Pinpoint the cell where the given text exists, returning its (x, y) midpoint coordinate. 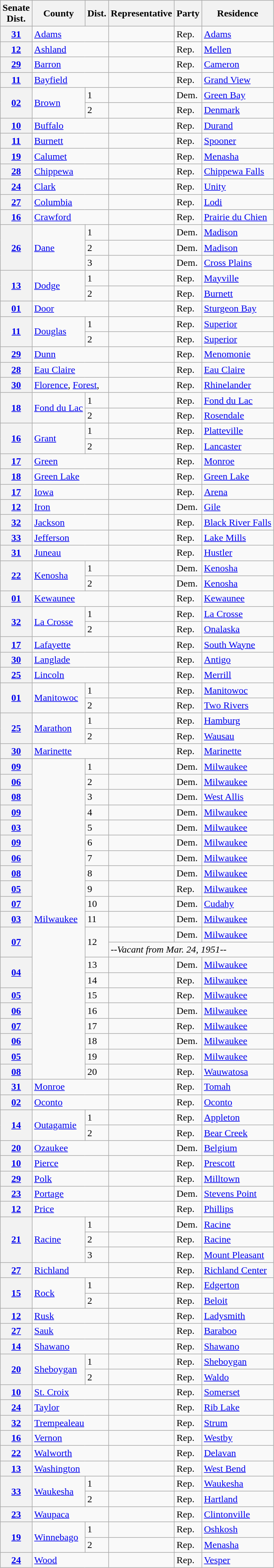
Jackson (71, 522)
Mayville (237, 278)
Green (71, 461)
Milltown (237, 1178)
Prairie du Chien (237, 217)
4 (97, 812)
--Vacant from Mar. 24, 1951-- (191, 950)
Cameron (237, 65)
Wausau (237, 736)
Ozaukee (71, 1148)
Grant (59, 438)
Durand (237, 125)
Denmark (237, 110)
Iron (71, 507)
21 (16, 1240)
Lodi (237, 202)
SenateDist. (16, 14)
Crawford (71, 217)
Rhinelander (237, 385)
Dunn (71, 354)
Winnebago (59, 1537)
Waldo (237, 1377)
West Bend (237, 1469)
Ashland (71, 49)
Door (71, 309)
Chippewa Falls (237, 171)
Washington (71, 1469)
Sauk (71, 1331)
Calumet (71, 156)
Platteville (237, 431)
Walworth (71, 1453)
Waupaca (71, 1514)
Hartland (237, 1499)
Rusk (71, 1316)
Dodge (59, 286)
Bear Creek (237, 1133)
Taylor (71, 1407)
Polk (71, 1178)
Chippewa (71, 171)
Outagamie (59, 1125)
Barron (71, 65)
Baraboo (237, 1331)
8 (97, 873)
Antigo (237, 660)
Tomah (237, 1087)
Beloit (237, 1301)
Vesper (237, 1560)
Ladysmith (237, 1316)
9 (97, 888)
Rosendale (237, 415)
6 (97, 843)
Columbia (71, 202)
Black River Falls (237, 522)
Green Bay (237, 95)
Dist. (97, 14)
Lancaster (237, 446)
Menomonie (237, 354)
Juneau (71, 553)
Pierce (71, 1163)
Richland (71, 1270)
Vernon (71, 1438)
Portage (71, 1194)
Mellen (237, 49)
St. Croix (71, 1392)
Cudahy (237, 904)
Residence (237, 14)
Arena (237, 492)
Bayfield (71, 80)
Prescott (237, 1163)
Price (71, 1209)
Rock (59, 1293)
Party (188, 14)
Hamburg (237, 721)
Westby (237, 1438)
Buffalo (71, 125)
Two Rivers (237, 706)
Brown (59, 103)
County (59, 14)
Strum (237, 1423)
Oshkosh (237, 1530)
Unity (237, 186)
Wood (71, 1560)
Merrill (237, 675)
Wauwatosa (237, 1072)
7 (97, 858)
Rib Lake (237, 1407)
Somerset (237, 1392)
Edgerton (237, 1285)
Representative (142, 14)
Douglas (59, 332)
Cross Plains (237, 263)
Belgium (237, 1148)
Richland Center (237, 1270)
South Wayne (237, 644)
West Allis (237, 797)
Clark (71, 186)
26 (16, 248)
Dane (59, 248)
Clintonville (237, 1514)
Gile (237, 507)
5 (97, 827)
04 (16, 973)
Spooner (237, 141)
Lincoln (71, 675)
Sturgeon Bay (237, 309)
Florence, Forest, (71, 385)
Lafayette (71, 644)
Mount Pleasant (237, 1255)
Hustler (237, 553)
Onalaska (237, 629)
Stevens Point (237, 1194)
Lake Mills (237, 538)
Grand View (237, 80)
Trempealeau (71, 1423)
Phillips (237, 1209)
Iowa (71, 492)
Marathon (59, 728)
Jefferson (71, 538)
Appleton (237, 1117)
Langlade (71, 660)
Delavan (237, 1453)
